For the text-containing cell, return its midpoint in (X, Y) coordinate format. 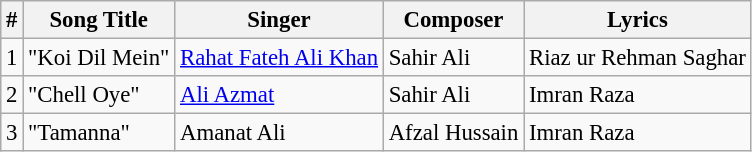
Riaz ur Rehman Saghar (638, 58)
Lyrics (638, 20)
Composer (453, 20)
Rahat Fateh Ali Khan (280, 58)
Song Title (99, 20)
"Koi Dil Mein" (99, 58)
2 (12, 95)
"Chell Oye" (99, 95)
"Tamanna" (99, 133)
3 (12, 133)
Ali Azmat (280, 95)
1 (12, 58)
Afzal Hussain (453, 133)
Singer (280, 20)
# (12, 20)
Amanat Ali (280, 133)
